Identify which cell holds the provided text, then report its [X, Y] central coordinate. 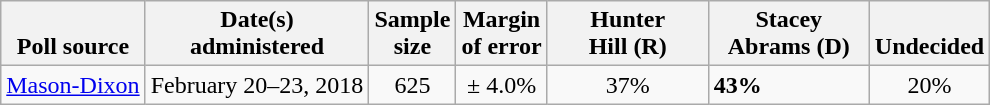
43% [788, 85]
Samplesize [412, 34]
625 [412, 85]
Poll source [73, 34]
± 4.0% [502, 85]
Marginof error [502, 34]
HunterHill (R) [628, 34]
37% [628, 85]
Undecided [929, 34]
StaceyAbrams (D) [788, 34]
20% [929, 85]
February 20–23, 2018 [257, 85]
Date(s)administered [257, 34]
Mason-Dixon [73, 85]
